Provide the (x, y) coordinate of the cell's center where the given text is located.  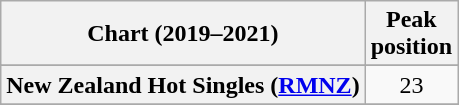
New Zealand Hot Singles (RMNZ) (183, 85)
Peakposition (411, 34)
Chart (2019–2021) (183, 34)
23 (411, 85)
